Capture the cell that displays the provided text and extract its [x, y] central coordinate. 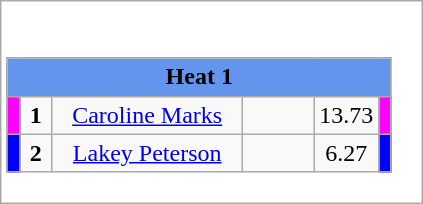
Caroline Marks [148, 115]
6.27 [346, 153]
Heat 1 [199, 77]
Lakey Peterson [148, 153]
13.73 [346, 115]
Heat 1 1 Caroline Marks 13.73 2 Lakey Peterson 6.27 [212, 102]
2 [36, 153]
1 [36, 115]
